Provide the [X, Y] coordinate of the cell's center where the given text is located.  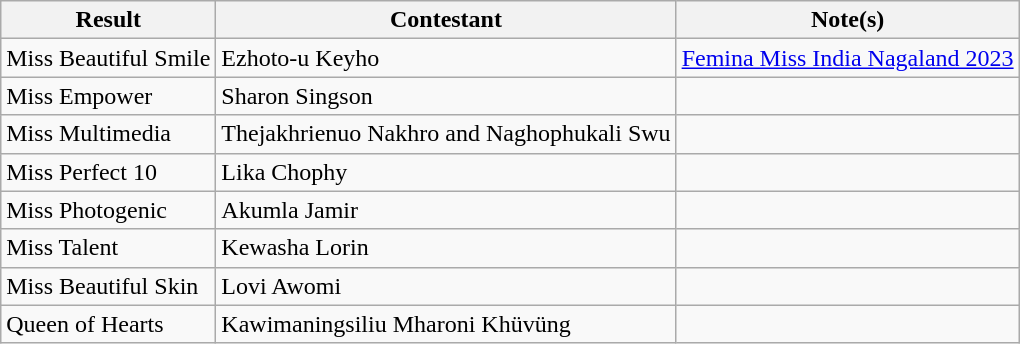
Lovi Awomi [446, 286]
Queen of Hearts [108, 324]
Result [108, 20]
Lika Chophy [446, 172]
Miss Beautiful Smile [108, 58]
Miss Beautiful Skin [108, 286]
Thejakhrienuo Nakhro and Naghophukali Swu [446, 134]
Kewasha Lorin [446, 248]
Miss Multimedia [108, 134]
Femina Miss India Nagaland 2023 [848, 58]
Sharon Singson [446, 96]
Miss Empower [108, 96]
Note(s) [848, 20]
Miss Talent [108, 248]
Kawimaningsiliu Mharoni Khüvüng [446, 324]
Akumla Jamir [446, 210]
Contestant [446, 20]
Ezhoto-u Keyho [446, 58]
Miss Perfect 10 [108, 172]
Miss Photogenic [108, 210]
